Detect which cell encompasses the target text, then output its [X, Y] center coordinate. 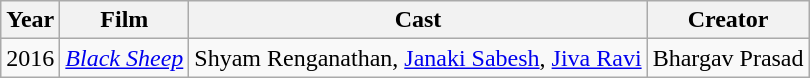
Black Sheep [124, 58]
Cast [418, 20]
2016 [30, 58]
Year [30, 20]
Shyam Renganathan, Janaki Sabesh, Jiva Ravi [418, 58]
Creator [728, 20]
Bhargav Prasad [728, 58]
Film [124, 20]
